Locate the cell with the specified text and output its [X, Y] center coordinate. 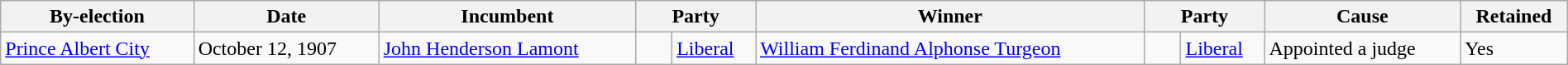
Prince Albert City [98, 48]
William Ferdinand Alphonse Turgeon [950, 48]
October 12, 1907 [286, 48]
Winner [950, 17]
Yes [1514, 48]
Retained [1514, 17]
Cause [1363, 17]
Incumbent [507, 17]
Appointed a judge [1363, 48]
Date [286, 17]
John Henderson Lamont [507, 48]
By-election [98, 17]
